Determine the [x, y] coordinate at the center of the cell enclosing the given text.  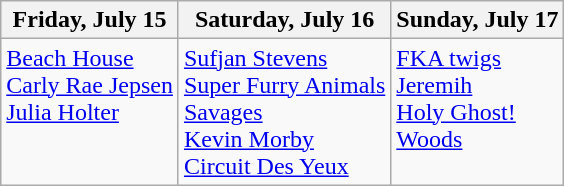
Friday, July 15 [90, 20]
Sufjan StevensSuper Furry AnimalsSavagesKevin MorbyCircuit Des Yeux [284, 112]
Saturday, July 16 [284, 20]
Sunday, July 17 [478, 20]
FKA twigsJeremihHoly Ghost!Woods [478, 112]
Beach HouseCarly Rae JepsenJulia Holter [90, 112]
